Extract the [X, Y] coordinate from the center of the cell holding the provided text.  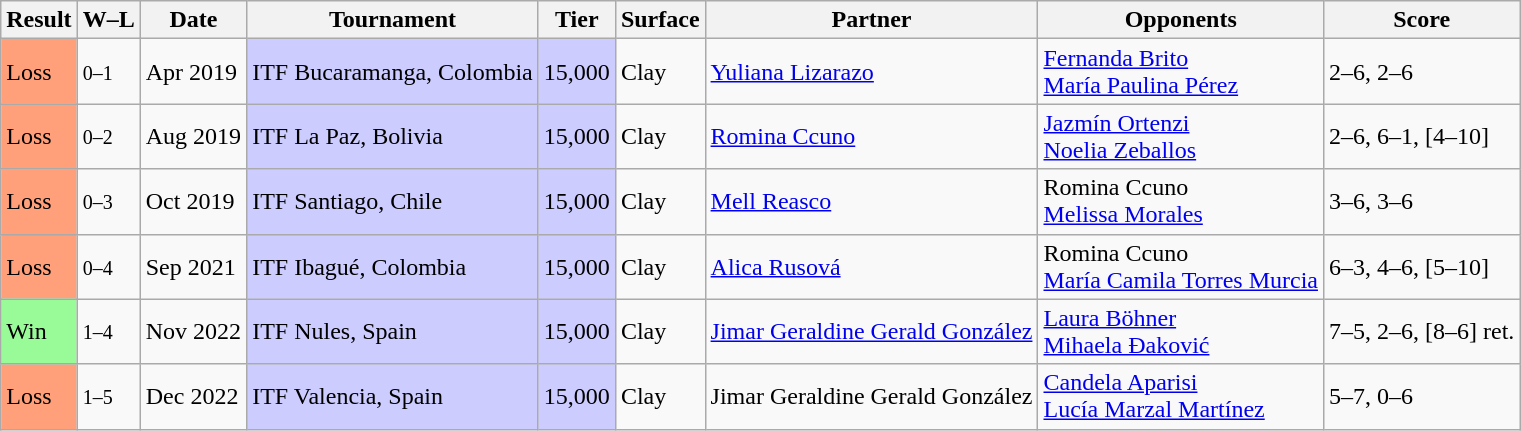
Yuliana Lizarazo [872, 72]
Apr 2019 [193, 72]
Win [39, 332]
Result [39, 20]
7–5, 2–6, [8–6] ret. [1421, 332]
Alica Rusová [872, 266]
Dec 2022 [193, 396]
Oct 2019 [193, 202]
ITF La Paz, Bolivia [393, 136]
Surface [660, 20]
2–6, 6–1, [4–10] [1421, 136]
Nov 2022 [193, 332]
Partner [872, 20]
Laura Böhner Mihaela Đaković [1181, 332]
5–7, 0–6 [1421, 396]
Tier [576, 20]
ITF Santiago, Chile [393, 202]
0–1 [108, 72]
Tournament [393, 20]
Opponents [1181, 20]
Romina Ccuno María Camila Torres Murcia [1181, 266]
Fernanda Brito María Paulina Pérez [1181, 72]
ITF Ibagué, Colombia [393, 266]
Score [1421, 20]
Romina Ccuno Melissa Morales [1181, 202]
2–6, 2–6 [1421, 72]
Mell Reasco [872, 202]
Jazmín Ortenzi Noelia Zeballos [1181, 136]
W–L [108, 20]
3–6, 3–6 [1421, 202]
Date [193, 20]
ITF Nules, Spain [393, 332]
ITF Bucaramanga, Colombia [393, 72]
Aug 2019 [193, 136]
1–4 [108, 332]
Candela Aparisi Lucía Marzal Martínez [1181, 396]
0–4 [108, 266]
6–3, 4–6, [5–10] [1421, 266]
Romina Ccuno [872, 136]
0–3 [108, 202]
0–2 [108, 136]
Sep 2021 [193, 266]
ITF Valencia, Spain [393, 396]
1–5 [108, 396]
